Pinpoint the cell where the given text exists, returning its (X, Y) midpoint coordinate. 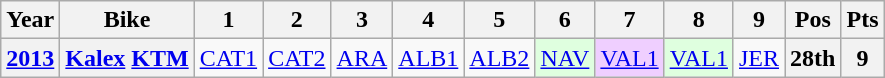
3 (362, 20)
Pts (862, 20)
ALB2 (500, 58)
Year (30, 20)
4 (428, 20)
2013 (30, 58)
5 (500, 20)
2 (297, 20)
CAT2 (297, 58)
Kalex KTM (127, 58)
28th (813, 58)
NAV (565, 58)
JER (758, 58)
7 (630, 20)
ALB1 (428, 58)
Bike (127, 20)
ARA (362, 58)
8 (698, 20)
6 (565, 20)
1 (228, 20)
CAT1 (228, 58)
Pos (813, 20)
